Return [X, Y] of the center of cell containing provided text 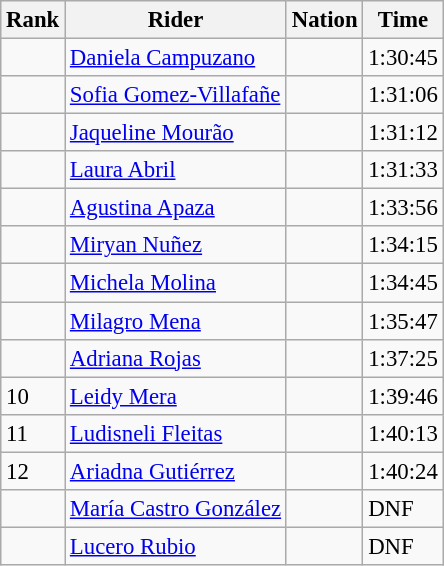
1:35:47 [403, 321]
Miryan Nuñez [176, 245]
1:33:56 [403, 208]
1:31:12 [403, 133]
Ariadna Gutiérrez [176, 471]
Daniela Campuzano [176, 58]
Rider [176, 20]
11 [33, 433]
1:39:46 [403, 396]
Ludisneli Fleitas [176, 433]
1:31:33 [403, 170]
1:40:24 [403, 471]
Time [403, 20]
12 [33, 471]
Nation [324, 20]
1:37:25 [403, 358]
Lucero Rubio [176, 546]
Laura Abril [176, 170]
Milagro Mena [176, 321]
Adriana Rojas [176, 358]
1:31:06 [403, 95]
1:34:15 [403, 245]
Sofia Gomez-Villafañe [176, 95]
1:40:13 [403, 433]
Jaqueline Mourão [176, 133]
Leidy Mera [176, 396]
Rank [33, 20]
María Castro González [176, 509]
Michela Molina [176, 283]
10 [33, 396]
Agustina Apaza [176, 208]
1:30:45 [403, 58]
1:34:45 [403, 283]
